Determine the [x, y] coordinate at the center of the cell enclosing the given text.  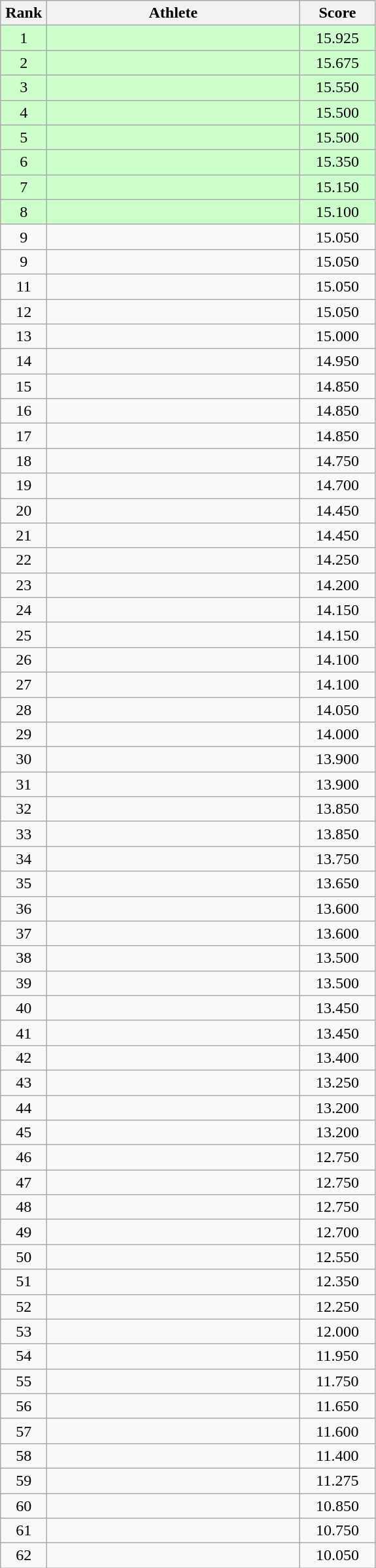
12.250 [337, 1307]
15.000 [337, 337]
15.100 [337, 212]
24 [24, 610]
38 [24, 958]
20 [24, 510]
22 [24, 560]
13.750 [337, 859]
47 [24, 1182]
16 [24, 411]
11.600 [337, 1431]
14.000 [337, 735]
4 [24, 112]
10.050 [337, 1556]
29 [24, 735]
Athlete [173, 13]
54 [24, 1356]
14.250 [337, 560]
14 [24, 361]
25 [24, 635]
26 [24, 659]
60 [24, 1505]
14.950 [337, 361]
15.925 [337, 38]
33 [24, 834]
30 [24, 759]
15.675 [337, 63]
59 [24, 1480]
11.650 [337, 1406]
21 [24, 535]
58 [24, 1456]
15.150 [337, 187]
10.750 [337, 1531]
12.550 [337, 1257]
18 [24, 461]
37 [24, 933]
46 [24, 1158]
7 [24, 187]
28 [24, 709]
44 [24, 1108]
51 [24, 1282]
61 [24, 1531]
62 [24, 1556]
2 [24, 63]
11.750 [337, 1381]
12 [24, 312]
12.000 [337, 1331]
14.050 [337, 709]
31 [24, 784]
Score [337, 13]
45 [24, 1133]
5 [24, 137]
13.650 [337, 884]
15.350 [337, 162]
3 [24, 88]
10.850 [337, 1505]
14.200 [337, 585]
11.400 [337, 1456]
53 [24, 1331]
36 [24, 909]
55 [24, 1381]
11.950 [337, 1356]
49 [24, 1232]
Rank [24, 13]
15 [24, 386]
12.350 [337, 1282]
50 [24, 1257]
39 [24, 983]
15.550 [337, 88]
48 [24, 1207]
35 [24, 884]
6 [24, 162]
32 [24, 809]
41 [24, 1033]
19 [24, 486]
27 [24, 684]
13 [24, 337]
52 [24, 1307]
17 [24, 436]
11 [24, 286]
42 [24, 1058]
11.275 [337, 1480]
8 [24, 212]
12.700 [337, 1232]
40 [24, 1008]
14.700 [337, 486]
56 [24, 1406]
43 [24, 1082]
34 [24, 859]
14.750 [337, 461]
23 [24, 585]
1 [24, 38]
57 [24, 1431]
13.400 [337, 1058]
13.250 [337, 1082]
